Pinpoint the cell where the given text exists, returning its (x, y) midpoint coordinate. 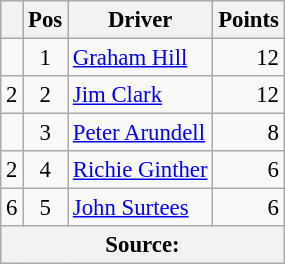
Jim Clark (140, 95)
5 (46, 208)
Points (248, 20)
Graham Hill (140, 58)
1 (46, 58)
Pos (46, 20)
Peter Arundell (140, 133)
John Surtees (140, 208)
Richie Ginther (140, 170)
3 (46, 133)
Source: (142, 245)
8 (248, 133)
Driver (140, 20)
4 (46, 170)
